Search for the cell housing the specified text and yield its [X, Y] center coordinate. 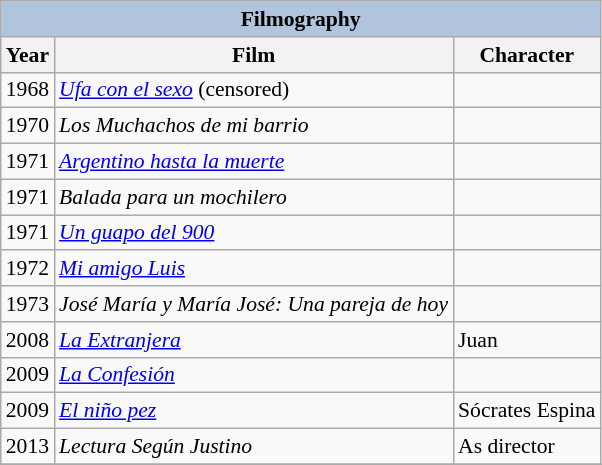
Sócrates Espina [526, 411]
Argentino hasta la muerte [254, 162]
La Extranjera [254, 340]
2008 [28, 340]
Lectura Según Justino [254, 447]
1973 [28, 304]
El niño pez [254, 411]
La Confesión [254, 375]
Los Muchachos de mi barrio [254, 126]
Un guapo del 900 [254, 233]
Balada para un mochilero [254, 197]
1970 [28, 126]
1972 [28, 269]
1968 [28, 90]
2013 [28, 447]
José María y María José: Una pareja de hoy [254, 304]
Year [28, 55]
As director [526, 447]
Character [526, 55]
Mi amigo Luis [254, 269]
Film [254, 55]
Ufa con el sexo (censored) [254, 90]
Filmography [301, 19]
Juan [526, 340]
